Detect which cell encompasses the target text, then output its [X, Y] center coordinate. 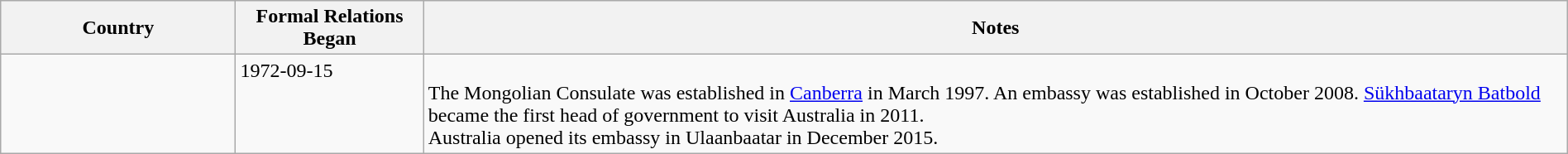
Country [118, 28]
Formal Relations Began [329, 28]
Notes [996, 28]
1972-09-15 [329, 104]
